Find where the given text appears and provide that cell's center as [x, y] coordinate. 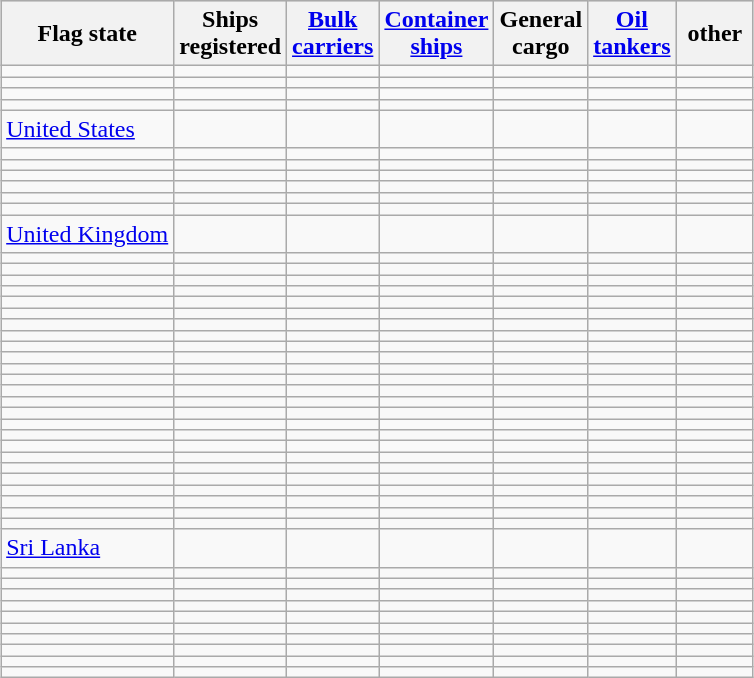
United Kingdom [88, 233]
Flag state [88, 34]
United States [88, 129]
Containerships [436, 34]
Generalcargo [541, 34]
other [714, 34]
Bulkcarriers [333, 34]
Shipsregistered [230, 34]
Sri Lanka [88, 548]
Oiltankers [632, 34]
